Extract the (x, y) coordinate from the center of the cell holding the provided text.  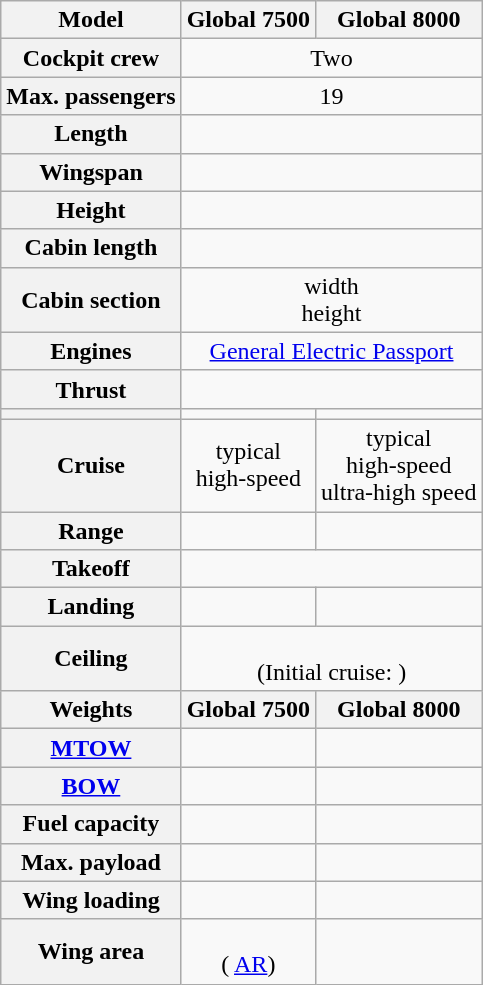
Max. passengers (91, 96)
Fuel capacity (91, 824)
Max. payload (91, 862)
Two (332, 58)
Thrust (91, 389)
Model (91, 20)
Range (91, 531)
typical high-speed (248, 465)
Wingspan (91, 172)
Landing (91, 607)
Cabin section (91, 300)
Wing area (91, 952)
General Electric Passport (332, 351)
Height (91, 210)
Length (91, 134)
(Initial cruise: ) (332, 658)
BOW (91, 786)
Takeoff (91, 569)
typical high-speed ultra-high speed (399, 465)
Engines (91, 351)
( AR) (248, 952)
width height (332, 300)
Cockpit crew (91, 58)
Cruise (91, 465)
Cabin length (91, 248)
Ceiling (91, 658)
MTOW (91, 748)
19 (332, 96)
Wing loading (91, 900)
Weights (91, 710)
